Return the [x, y] coordinate for the center point of the cell that contains the specified text.  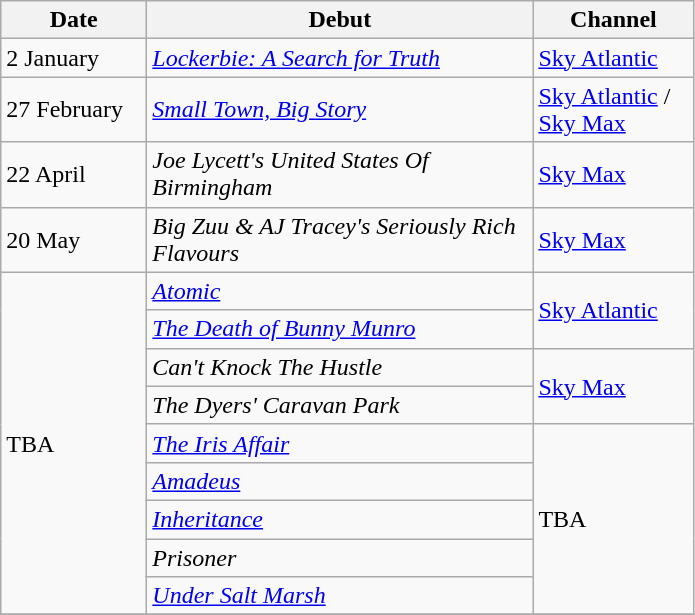
Debut [340, 20]
22 April [74, 174]
Lockerbie: A Search for Truth [340, 58]
Sky Atlantic / Sky Max [614, 110]
The Death of Bunny Munro [340, 329]
Channel [614, 20]
Atomic [340, 291]
Big Zuu & AJ Tracey's Seriously Rich Flavours [340, 240]
Prisoner [340, 557]
Small Town, Big Story [340, 110]
The Dyers' Caravan Park [340, 405]
20 May [74, 240]
27 February [74, 110]
Amadeus [340, 481]
2 January [74, 58]
Inheritance [340, 519]
The Iris Affair [340, 443]
Joe Lycett's United States Of Birmingham [340, 174]
Can't Knock The Hustle [340, 367]
Date [74, 20]
Under Salt Marsh [340, 596]
